From the cell containing the given text, extract its center point as (X, Y) coordinate. 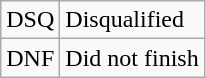
Disqualified (132, 20)
DNF (30, 58)
Did not finish (132, 58)
DSQ (30, 20)
